Locate the cell with the specified text and output its [x, y] center coordinate. 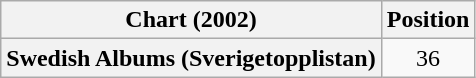
Position [428, 20]
Chart (2002) [191, 20]
Swedish Albums (Sverigetopplistan) [191, 58]
36 [428, 58]
